Determine the [x, y] coordinate at the center of the cell enclosing the given text.  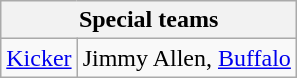
Special teams [149, 20]
Jimmy Allen, Buffalo [186, 58]
Kicker [39, 58]
